For the text-containing cell, return its midpoint in [x, y] coordinate format. 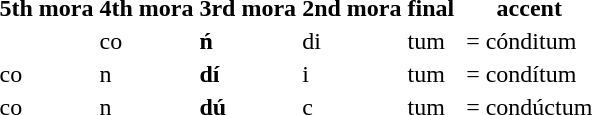
n [146, 74]
i [352, 74]
ń [248, 41]
dí [248, 74]
co [146, 41]
di [352, 41]
